Pinpoint the cell where the given text exists, returning its [X, Y] midpoint coordinate. 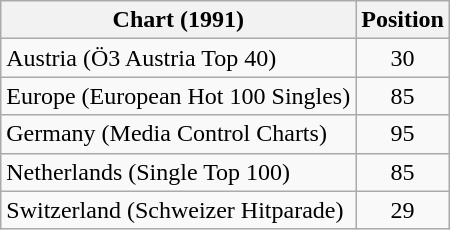
Chart (1991) [178, 20]
30 [403, 58]
Switzerland (Schweizer Hitparade) [178, 210]
95 [403, 134]
Germany (Media Control Charts) [178, 134]
29 [403, 210]
Austria (Ö3 Austria Top 40) [178, 58]
Position [403, 20]
Europe (European Hot 100 Singles) [178, 96]
Netherlands (Single Top 100) [178, 172]
